Output the [x, y] coordinate of the center of the cell containing the given text.  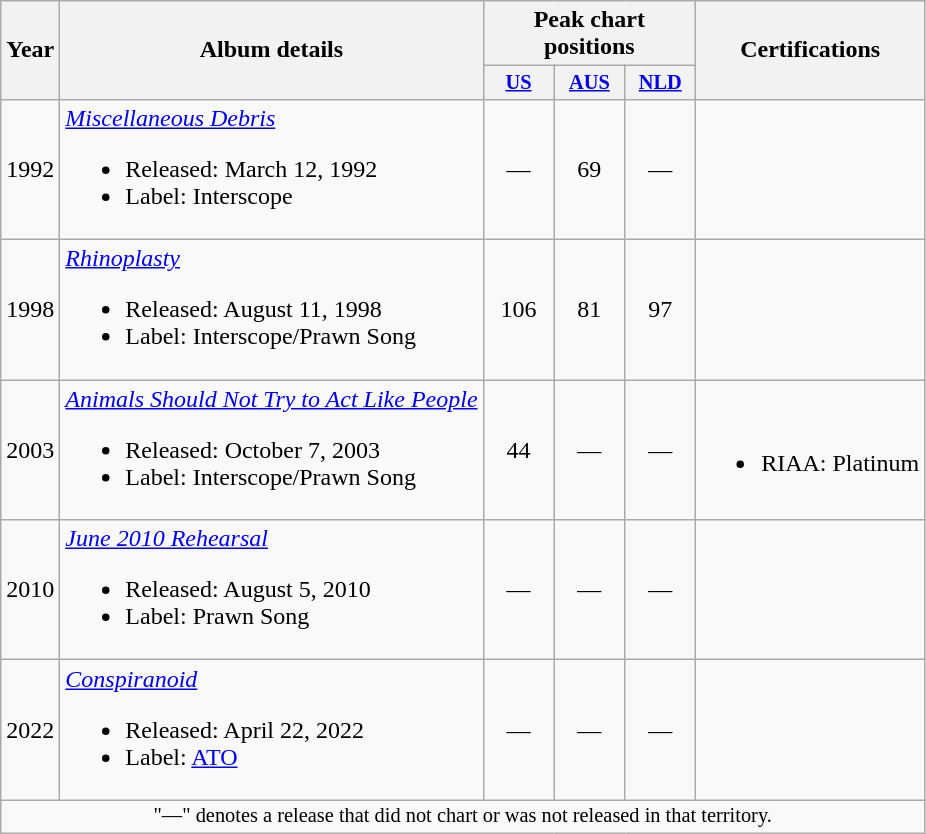
Album details [272, 50]
1998 [30, 310]
Peak chart positions [590, 34]
NLD [660, 83]
RhinoplastyReleased: August 11, 1998Label: Interscope/Prawn Song [272, 310]
AUS [590, 83]
Year [30, 50]
1992 [30, 169]
2010 [30, 590]
RIAA: Platinum [810, 450]
Certifications [810, 50]
ConspiranoidReleased: April 22, 2022Label: ATO [272, 730]
June 2010 RehearsalReleased: August 5, 2010Label: Prawn Song [272, 590]
US [518, 83]
Animals Should Not Try to Act Like PeopleReleased: October 7, 2003Label: Interscope/Prawn Song [272, 450]
2003 [30, 450]
"—" denotes a release that did not chart or was not released in that territory. [463, 817]
81 [590, 310]
2022 [30, 730]
97 [660, 310]
Miscellaneous DebrisReleased: March 12, 1992Label: Interscope [272, 169]
106 [518, 310]
69 [590, 169]
44 [518, 450]
